Identify which cell holds the provided text, then report its [X, Y] central coordinate. 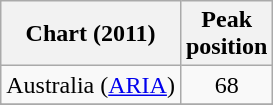
Chart (2011) [91, 34]
Australia (ARIA) [91, 85]
Peak position [226, 34]
68 [226, 85]
